Extract the (x, y) coordinate from the center of the cell holding the provided text.  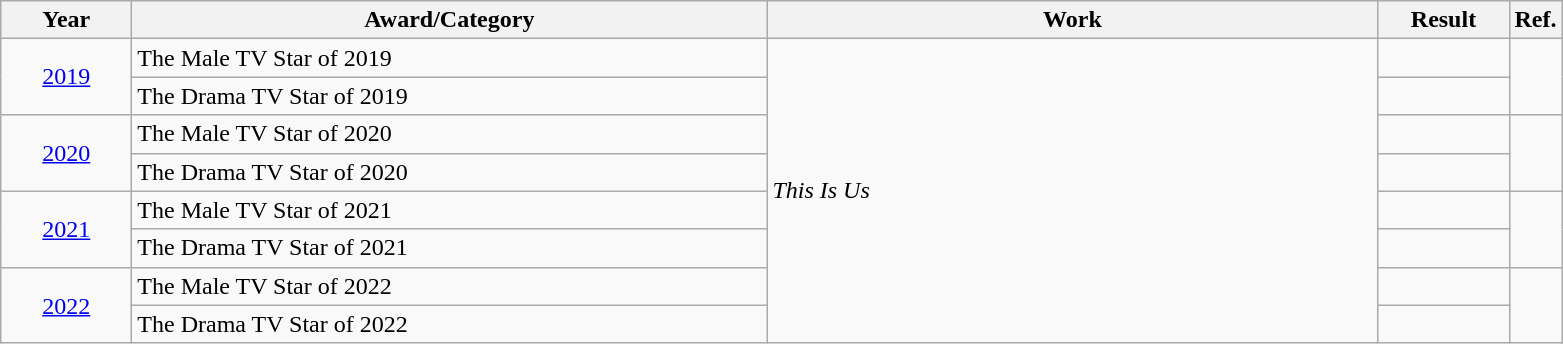
Year (66, 20)
The Male TV Star of 2020 (450, 134)
2020 (66, 153)
Work (1072, 20)
The Drama TV Star of 2022 (450, 324)
The Male TV Star of 2021 (450, 210)
Award/Category (450, 20)
2021 (66, 229)
2022 (66, 305)
The Drama TV Star of 2019 (450, 96)
The Male TV Star of 2022 (450, 286)
2019 (66, 77)
Ref. (1536, 20)
This Is Us (1072, 191)
The Male TV Star of 2019 (450, 58)
Result (1444, 20)
The Drama TV Star of 2020 (450, 172)
The Drama TV Star of 2021 (450, 248)
